Search for the cell housing the specified text and yield its (X, Y) center coordinate. 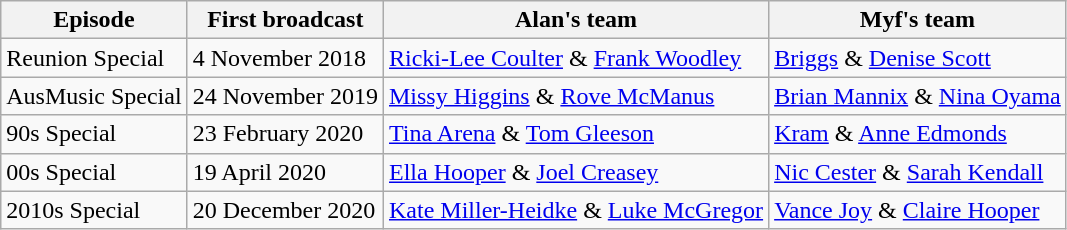
AusMusic Special (94, 96)
90s Special (94, 134)
Episode (94, 20)
Kram & Anne Edmonds (918, 134)
First broadcast (285, 20)
Vance Joy & Claire Hooper (918, 210)
00s Special (94, 172)
19 April 2020 (285, 172)
Missy Higgins & Rove McManus (576, 96)
Myf's team (918, 20)
Briggs & Denise Scott (918, 58)
24 November 2019 (285, 96)
20 December 2020 (285, 210)
Nic Cester & Sarah Kendall (918, 172)
Alan's team (576, 20)
Brian Mannix & Nina Oyama (918, 96)
23 February 2020 (285, 134)
Ricki-Lee Coulter & Frank Woodley (576, 58)
Tina Arena & Tom Gleeson (576, 134)
Reunion Special (94, 58)
2010s Special (94, 210)
Kate Miller-Heidke & Luke McGregor (576, 210)
Ella Hooper & Joel Creasey (576, 172)
4 November 2018 (285, 58)
